Return the (X, Y) coordinate for the center point of the cell that contains the specified text.  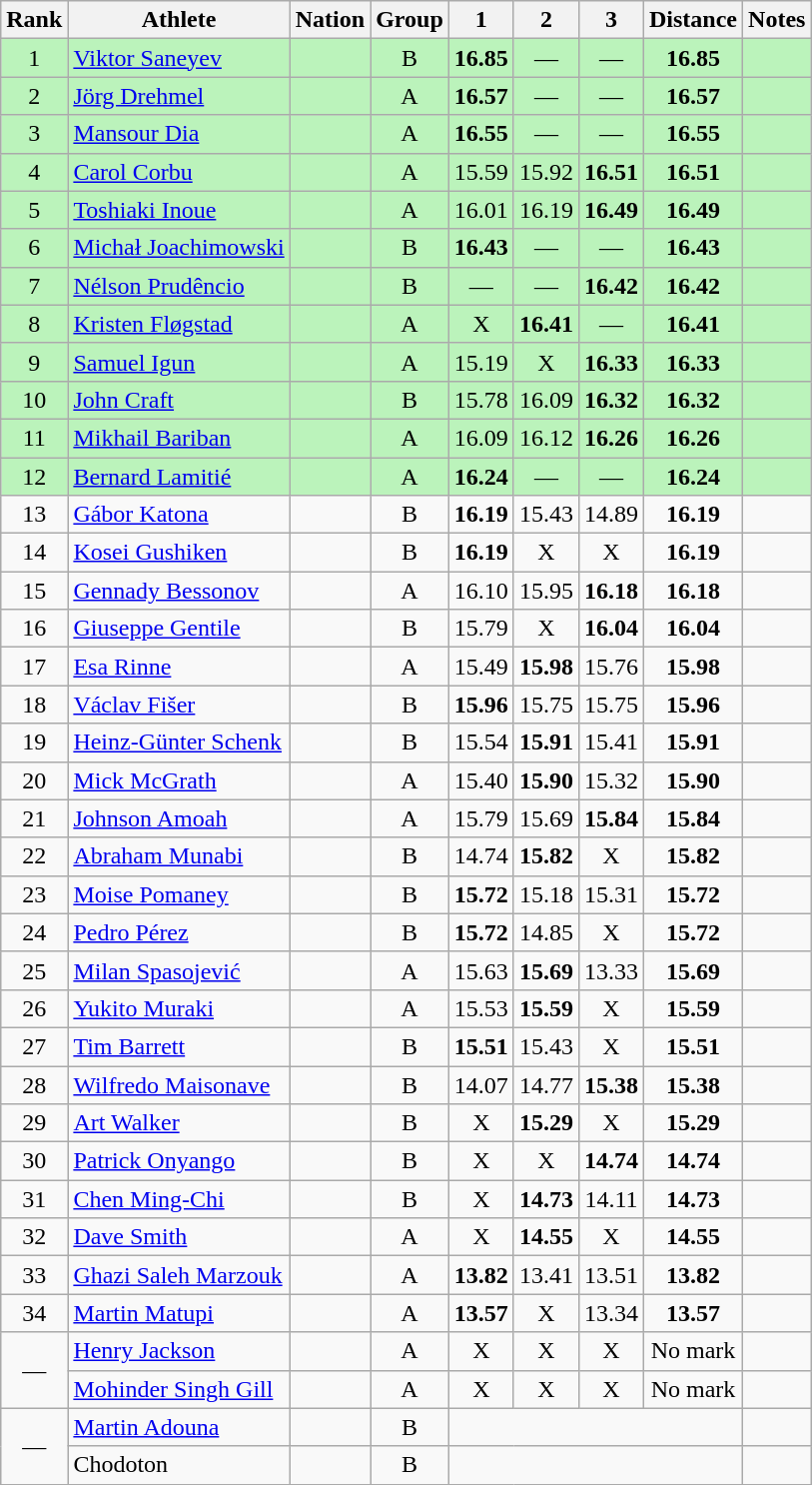
15.76 (611, 667)
18 (34, 705)
25 (34, 970)
15 (34, 591)
Chen Ming-Chi (179, 1199)
John Craft (179, 400)
15.54 (481, 742)
Martin Adouna (179, 1427)
13.34 (611, 1313)
13 (34, 515)
9 (34, 362)
10 (34, 400)
Bernard Lamitié (179, 477)
Yukito Muraki (179, 1008)
15.53 (481, 1008)
Wilfredo Maisonave (179, 1084)
21 (34, 818)
Esa Rinne (179, 667)
Notes (777, 20)
28 (34, 1084)
Kristen Fløgstad (179, 324)
15.49 (481, 667)
15.32 (611, 780)
16.01 (481, 210)
15.63 (481, 970)
Milan Spasojević (179, 970)
22 (34, 856)
Kosei Gushiken (179, 553)
6 (34, 248)
8 (34, 324)
Nation (330, 20)
Samuel Igun (179, 362)
14.77 (545, 1084)
Distance (693, 20)
19 (34, 742)
Patrick Onyango (179, 1161)
12 (34, 477)
Johnson Amoah (179, 818)
14.89 (611, 515)
Viktor Saneyev (179, 58)
15.18 (545, 894)
13.33 (611, 970)
Carol Corbu (179, 172)
32 (34, 1237)
15.92 (545, 172)
30 (34, 1161)
Henry Jackson (179, 1351)
Gennady Bessonov (179, 591)
4 (34, 172)
15.40 (481, 780)
7 (34, 286)
Giuseppe Gentile (179, 629)
5 (34, 210)
16.10 (481, 591)
33 (34, 1275)
24 (34, 932)
Athlete (179, 20)
34 (34, 1313)
Michał Joachimowski (179, 248)
Toshiaki Inoue (179, 210)
Group (409, 20)
13.51 (611, 1275)
Rank (34, 20)
15.31 (611, 894)
Mick McGrath (179, 780)
Heinz-Günter Schenk (179, 742)
Pedro Pérez (179, 932)
14.85 (545, 932)
Václav Fišer (179, 705)
Tim Barrett (179, 1046)
Mikhail Bariban (179, 438)
Mansour Dia (179, 134)
14 (34, 553)
Nélson Prudêncio (179, 286)
Martin Matupi (179, 1313)
14.07 (481, 1084)
15.95 (545, 591)
Art Walker (179, 1123)
29 (34, 1123)
16 (34, 629)
15.19 (481, 362)
23 (34, 894)
Moise Pomaney (179, 894)
Gábor Katona (179, 515)
13.41 (545, 1275)
26 (34, 1008)
15.41 (611, 742)
17 (34, 667)
Dave Smith (179, 1237)
Mohinder Singh Gill (179, 1389)
Jörg Drehmel (179, 96)
27 (34, 1046)
Chodoton (179, 1465)
20 (34, 780)
Abraham Munabi (179, 856)
16.12 (545, 438)
14.11 (611, 1199)
Ghazi Saleh Marzouk (179, 1275)
15.78 (481, 400)
11 (34, 438)
31 (34, 1199)
